From the cell containing the given text, extract its center point as [x, y] coordinate. 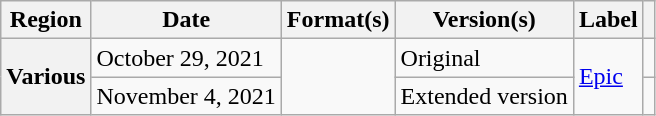
Date [186, 20]
Region [46, 20]
October 29, 2021 [186, 58]
Original [484, 58]
Label [608, 20]
Format(s) [338, 20]
November 4, 2021 [186, 96]
Various [46, 77]
Extended version [484, 96]
Epic [608, 77]
Version(s) [484, 20]
